Return [X, Y] of the center of cell containing provided text 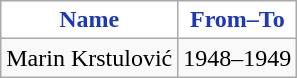
Name [90, 20]
From–To [238, 20]
Marin Krstulović [90, 58]
1948–1949 [238, 58]
